Locate the cell with the specified text and output its (x, y) center coordinate. 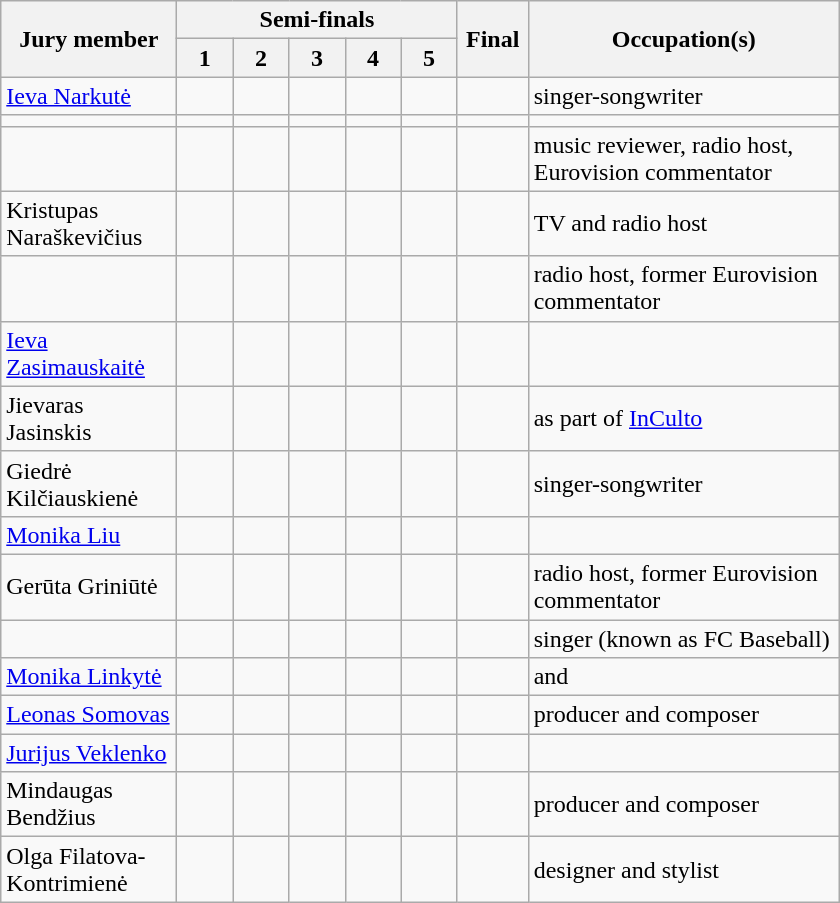
Jurijus Veklenko (89, 753)
Ieva Narkutė (89, 96)
3 (317, 58)
music reviewer, radio host, Eurovision commentator (684, 158)
Gerūta Griniūtė (89, 586)
Leonas Somovas (89, 715)
Giedrė Kilčiauskienė (89, 484)
Semi-finals (317, 20)
4 (373, 58)
Mindaugas Bendžius (89, 804)
Jury member (89, 39)
Ieva Zasimauskaitė (89, 354)
Occupation(s) (684, 39)
1 (205, 58)
Jievaras Jasinskis (89, 418)
and (684, 677)
Monika Liu (89, 535)
Olga Filatova-Kontrimienė (89, 870)
singer (known as FC Baseball) (684, 639)
2 (261, 58)
5 (429, 58)
as part of InCulto (684, 418)
TV and radio host (684, 224)
Kristupas Naraškevičius (89, 224)
Final (492, 39)
designer and stylist (684, 870)
Monika Linkytė (89, 677)
